Capture the cell that displays the provided text and extract its [X, Y] central coordinate. 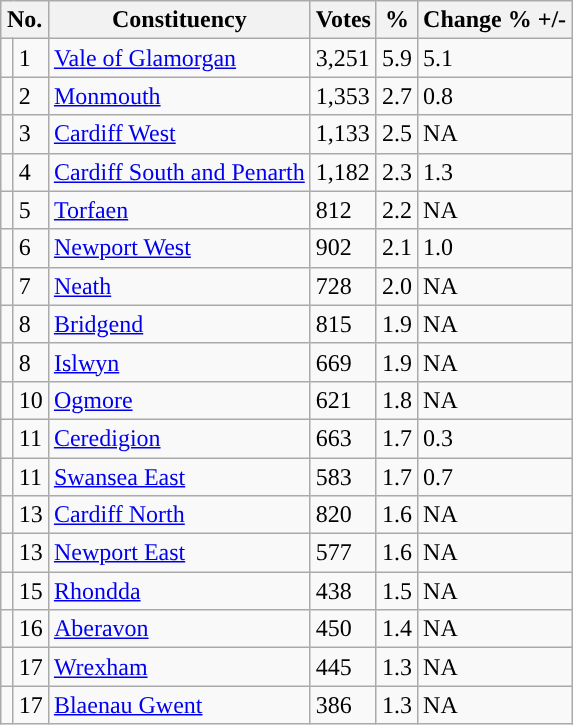
Monmouth [179, 96]
Cardiff North [179, 515]
1,353 [343, 96]
0.7 [495, 477]
1.5 [396, 591]
Cardiff West [179, 134]
5.1 [495, 58]
Change % +/- [495, 20]
2 [30, 96]
1,133 [343, 134]
7 [30, 286]
0.8 [495, 96]
583 [343, 477]
386 [343, 705]
2.0 [396, 286]
1,182 [343, 172]
Cardiff South and Penarth [179, 172]
Newport West [179, 248]
Wrexham [179, 667]
4 [30, 172]
5.9 [396, 58]
1.4 [396, 629]
2.2 [396, 210]
728 [343, 286]
Ceredigion [179, 438]
Newport East [179, 553]
Torfaen [179, 210]
Neath [179, 286]
902 [343, 248]
621 [343, 400]
Bridgend [179, 324]
Ogmore [179, 400]
577 [343, 553]
10 [30, 400]
812 [343, 210]
3,251 [343, 58]
0.3 [495, 438]
No. [25, 20]
815 [343, 324]
Vale of Glamorgan [179, 58]
2.1 [396, 248]
1 [30, 58]
Blaenau Gwent [179, 705]
445 [343, 667]
2.3 [396, 172]
6 [30, 248]
669 [343, 362]
Constituency [179, 20]
Islwyn [179, 362]
2.5 [396, 134]
450 [343, 629]
438 [343, 591]
3 [30, 134]
Votes [343, 20]
820 [343, 515]
Aberavon [179, 629]
16 [30, 629]
15 [30, 591]
2.7 [396, 96]
1.8 [396, 400]
5 [30, 210]
Rhondda [179, 591]
% [396, 20]
663 [343, 438]
1.0 [495, 248]
Swansea East [179, 477]
